Return the (x, y) coordinate for the center point of the cell that contains the specified text.  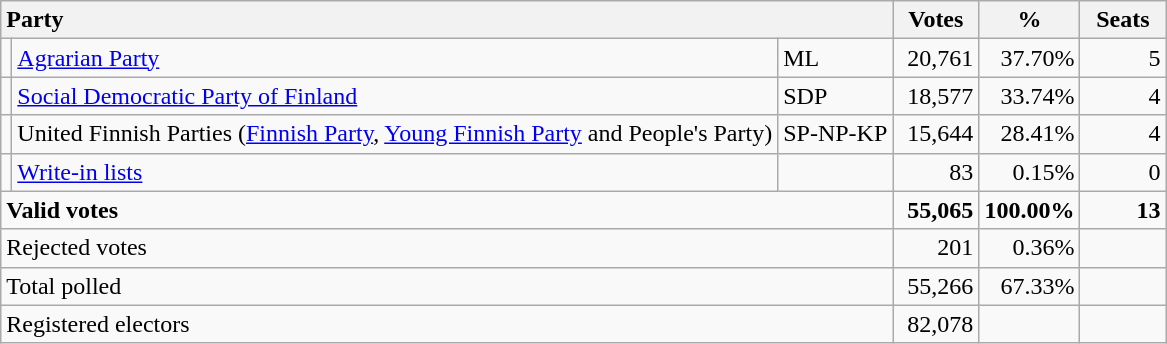
Write-in lists (395, 172)
0 (1123, 172)
20,761 (936, 58)
Total polled (447, 286)
13 (1123, 210)
201 (936, 248)
5 (1123, 58)
Registered electors (447, 324)
SDP (836, 96)
15,644 (936, 134)
67.33% (1030, 286)
Agrarian Party (395, 58)
100.00% (1030, 210)
0.36% (1030, 248)
Valid votes (447, 210)
Seats (1123, 20)
55,266 (936, 286)
28.41% (1030, 134)
Rejected votes (447, 248)
0.15% (1030, 172)
ML (836, 58)
37.70% (1030, 58)
18,577 (936, 96)
Votes (936, 20)
Social Democratic Party of Finland (395, 96)
% (1030, 20)
SP-NP-KP (836, 134)
United Finnish Parties (Finnish Party, Young Finnish Party and People's Party) (395, 134)
33.74% (1030, 96)
82,078 (936, 324)
83 (936, 172)
55,065 (936, 210)
Party (447, 20)
